Return the [X, Y] coordinate for the center point of the cell that contains the specified text.  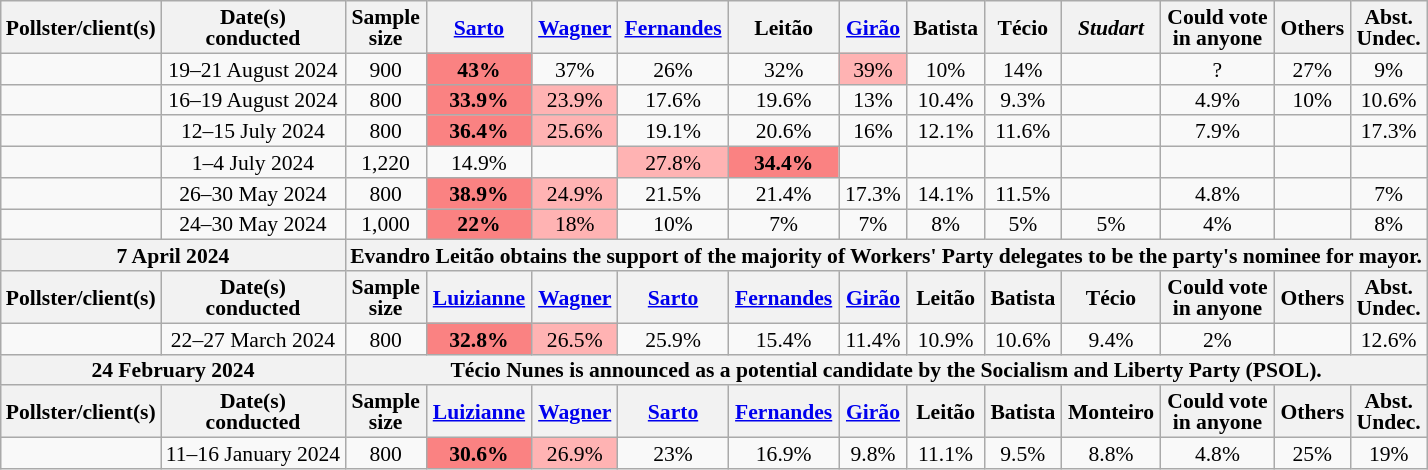
15.4% [784, 338]
11–16 January 2024 [253, 454]
12.1% [946, 132]
24.9% [575, 194]
12–15 July 2024 [253, 132]
? [1218, 68]
9.4% [1110, 338]
11.1% [946, 454]
32.8% [479, 338]
11.4% [873, 338]
22% [479, 224]
Evandro Leitão obtains the support of the majority of Workers' Party delegates to be the party's nominee for mayor. [886, 256]
14.1% [946, 194]
32% [784, 68]
27% [1312, 68]
10.4% [946, 100]
43% [479, 68]
27.8% [674, 162]
24 February 2024 [173, 370]
25.9% [674, 338]
Monteiro [1110, 412]
16–19 August 2024 [253, 100]
21.5% [674, 194]
9.8% [873, 454]
7 April 2024 [173, 256]
8.8% [1110, 454]
13% [873, 100]
16.9% [784, 454]
24–30 May 2024 [253, 224]
11.5% [1022, 194]
Técio Nunes is announced as a potential candidate by the Socialism and Liberty Party (PSOL). [886, 370]
7.9% [1218, 132]
25% [1312, 454]
14.9% [479, 162]
14% [1022, 68]
25.6% [575, 132]
9% [1388, 68]
4.9% [1218, 100]
26% [674, 68]
1,220 [386, 162]
1–4 July 2024 [253, 162]
26–30 May 2024 [253, 194]
1,000 [386, 224]
2% [1218, 338]
23.9% [575, 100]
900 [386, 68]
26.5% [575, 338]
18% [575, 224]
19.6% [784, 100]
37% [575, 68]
34.4% [784, 162]
16% [873, 132]
12.6% [1388, 338]
9.3% [1022, 100]
30.6% [479, 454]
Studart [1110, 27]
11.6% [1022, 132]
17.6% [674, 100]
33.9% [479, 100]
4% [1218, 224]
23% [674, 454]
21.4% [784, 194]
36.4% [479, 132]
9.5% [1022, 454]
19% [1388, 454]
26.9% [575, 454]
38.9% [479, 194]
22–27 March 2024 [253, 338]
20.6% [784, 132]
39% [873, 68]
19–21 August 2024 [253, 68]
19.1% [674, 132]
10.9% [946, 338]
